Search for the cell housing the specified text and yield its (X, Y) center coordinate. 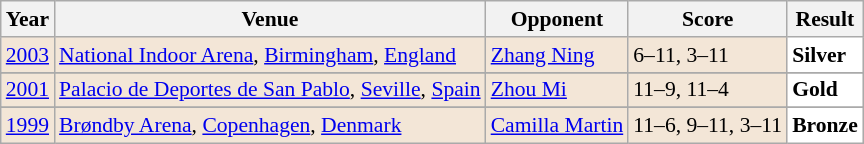
2003 (28, 55)
Venue (270, 19)
National Indoor Arena, Birmingham, England (270, 55)
Palacio de Deportes de San Pablo, Seville, Spain (270, 90)
Camilla Martin (558, 126)
Zhang Ning (558, 55)
6–11, 3–11 (708, 55)
1999 (28, 126)
11–6, 9–11, 3–11 (708, 126)
Brøndby Arena, Copenhagen, Denmark (270, 126)
Bronze (825, 126)
Score (708, 19)
Opponent (558, 19)
Year (28, 19)
Result (825, 19)
Zhou Mi (558, 90)
2001 (28, 90)
Gold (825, 90)
Silver (825, 55)
11–9, 11–4 (708, 90)
